Capture the cell that displays the provided text and extract its (X, Y) central coordinate. 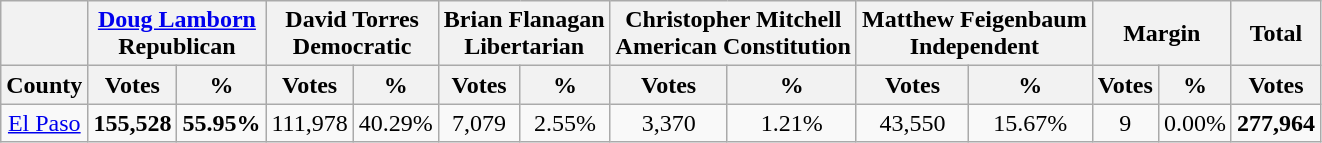
Margin (1162, 34)
9 (1125, 123)
County (44, 85)
Doug LambornRepublican (177, 34)
43,550 (912, 123)
40.29% (396, 123)
277,964 (1276, 123)
55.95% (222, 123)
Matthew FeigenbaumIndependent (974, 34)
Christopher MitchellAmerican Constitution (733, 34)
El Paso (44, 123)
155,528 (132, 123)
Brian FlanaganLibertarian (524, 34)
Total (1276, 34)
David TorresDemocratic (352, 34)
15.67% (1031, 123)
1.21% (792, 123)
0.00% (1194, 123)
7,079 (479, 123)
3,370 (668, 123)
2.55% (565, 123)
111,978 (310, 123)
